Detect which cell encompasses the target text, then output its [X, Y] center coordinate. 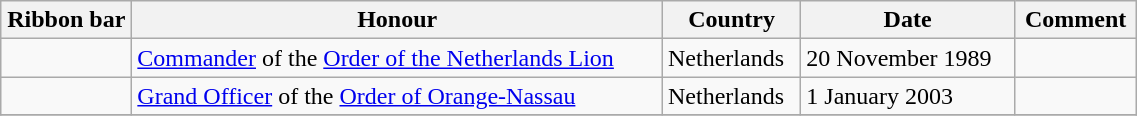
Grand Officer of the Order of Orange-Nassau [398, 96]
Ribbon bar [66, 20]
1 January 2003 [908, 96]
Honour [398, 20]
Date [908, 20]
Commander of the Order of the Netherlands Lion [398, 58]
Country [732, 20]
20 November 1989 [908, 58]
Comment [1075, 20]
